Extract the (x, y) coordinate from the center of the cell holding the provided text.  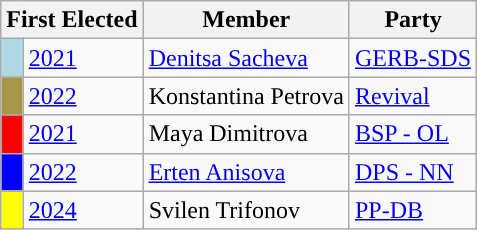
Erten Anisova (246, 172)
DPS - NN (412, 172)
Party (412, 20)
First Elected (72, 20)
PP-DB (412, 210)
Denitsa Sacheva (246, 58)
Svilen Trifonov (246, 210)
GERB-SDS (412, 58)
2024 (83, 210)
BSP - OL (412, 134)
Revival (412, 96)
Member (246, 20)
Konstantina Petrova (246, 96)
Maya Dimitrova (246, 134)
